Search for the cell housing the specified text and yield its [X, Y] center coordinate. 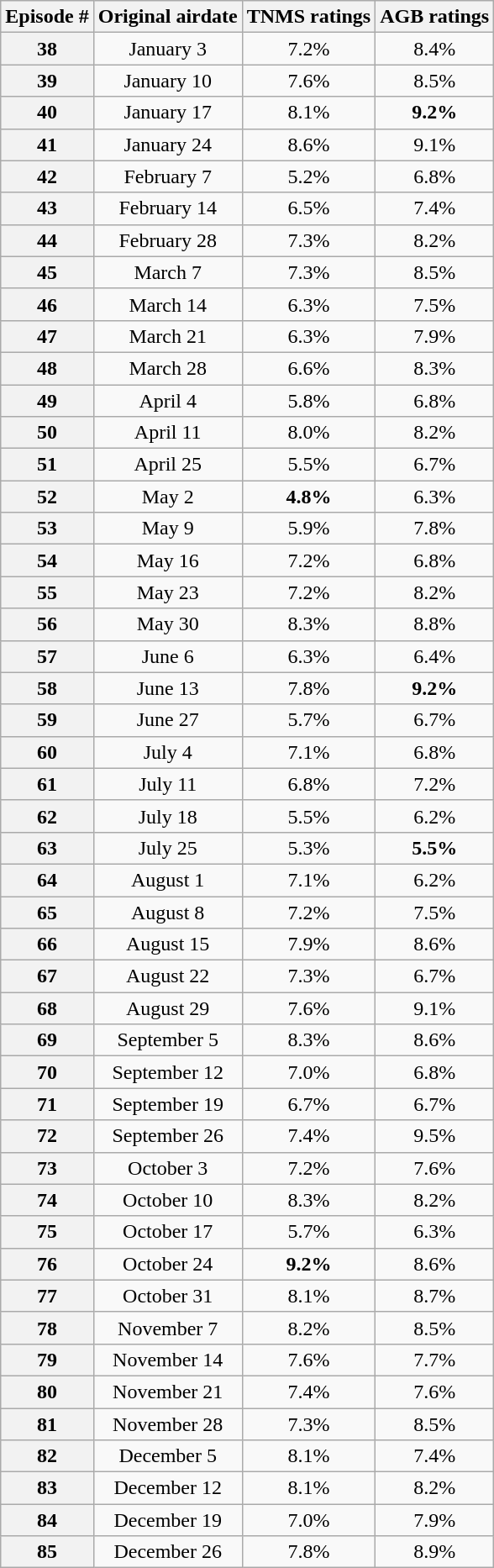
8.9% [435, 1552]
June 13 [168, 688]
80 [47, 1392]
72 [47, 1136]
December 19 [168, 1520]
45 [47, 272]
43 [47, 208]
84 [47, 1520]
January 17 [168, 113]
September 26 [168, 1136]
44 [47, 240]
November 7 [168, 1328]
56 [47, 624]
46 [47, 304]
71 [47, 1104]
March 7 [168, 272]
May 30 [168, 624]
8.0% [308, 433]
Original airdate [168, 17]
August 15 [168, 944]
October 24 [168, 1264]
68 [47, 1008]
December 12 [168, 1488]
66 [47, 944]
76 [47, 1264]
May 23 [168, 592]
48 [47, 368]
September 12 [168, 1072]
October 17 [168, 1232]
54 [47, 560]
7.7% [435, 1360]
47 [47, 336]
82 [47, 1456]
60 [47, 752]
77 [47, 1296]
November 14 [168, 1360]
49 [47, 401]
41 [47, 145]
42 [47, 176]
December 5 [168, 1456]
50 [47, 433]
January 3 [168, 49]
51 [47, 465]
59 [47, 720]
TNMS ratings [308, 17]
August 22 [168, 976]
October 10 [168, 1200]
July 4 [168, 752]
July 11 [168, 784]
March 21 [168, 336]
52 [47, 497]
40 [47, 113]
June 6 [168, 656]
April 25 [168, 465]
57 [47, 656]
AGB ratings [435, 17]
May 2 [168, 497]
December 26 [168, 1552]
6.5% [308, 208]
5.9% [308, 529]
55 [47, 592]
August 1 [168, 880]
8.7% [435, 1296]
6.4% [435, 656]
8.4% [435, 49]
April 11 [168, 433]
5.2% [308, 176]
39 [47, 81]
May 9 [168, 529]
July 25 [168, 848]
March 28 [168, 368]
38 [47, 49]
4.8% [308, 497]
Episode # [47, 17]
70 [47, 1072]
January 24 [168, 145]
85 [47, 1552]
83 [47, 1488]
November 28 [168, 1424]
5.3% [308, 848]
5.8% [308, 401]
9.5% [435, 1136]
74 [47, 1200]
May 16 [168, 560]
July 18 [168, 816]
March 14 [168, 304]
63 [47, 848]
February 7 [168, 176]
November 21 [168, 1392]
January 10 [168, 81]
61 [47, 784]
September 19 [168, 1104]
February 28 [168, 240]
73 [47, 1168]
75 [47, 1232]
August 29 [168, 1008]
78 [47, 1328]
October 3 [168, 1168]
79 [47, 1360]
64 [47, 880]
8.8% [435, 624]
65 [47, 912]
June 27 [168, 720]
67 [47, 976]
August 8 [168, 912]
October 31 [168, 1296]
81 [47, 1424]
62 [47, 816]
September 5 [168, 1040]
53 [47, 529]
6.6% [308, 368]
69 [47, 1040]
58 [47, 688]
April 4 [168, 401]
February 14 [168, 208]
